Extract the [X, Y] coordinate from the center of the cell holding the provided text.  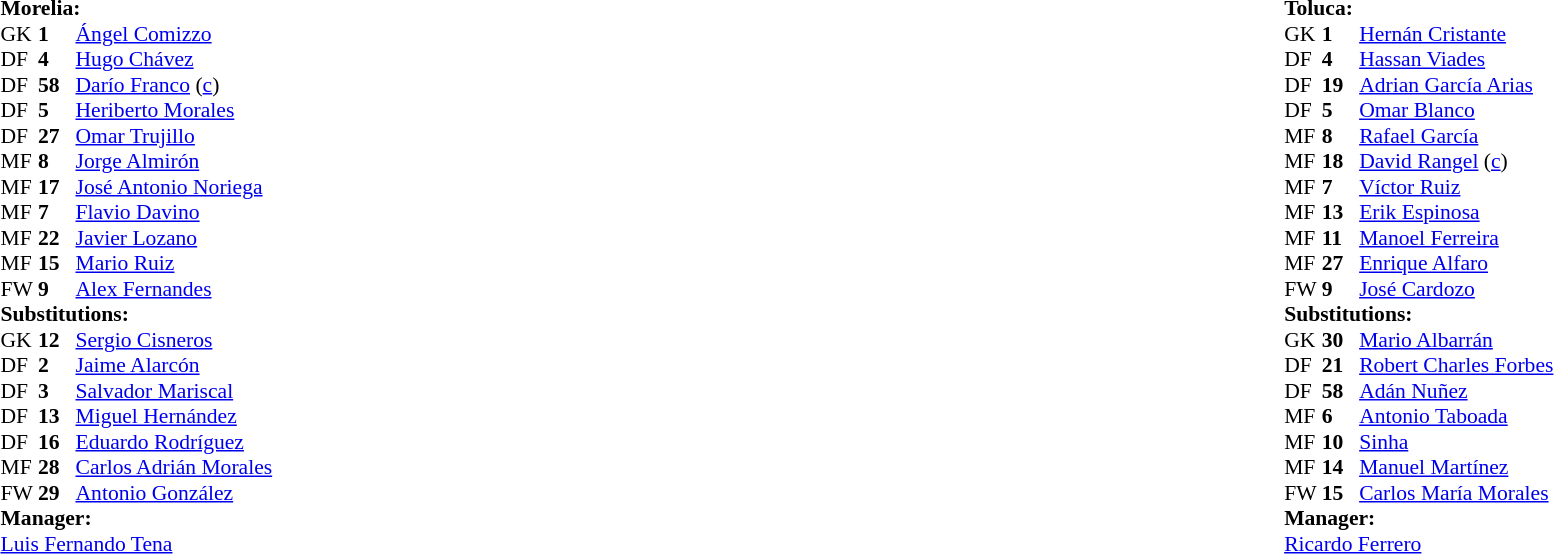
Hugo Chávez [174, 59]
Mario Ruiz [174, 263]
16 [57, 442]
3 [57, 391]
14 [1341, 467]
Sergio Cisneros [174, 340]
Jorge Almirón [174, 161]
Darío Franco (c) [174, 85]
Manoel Ferreira [1456, 238]
21 [1341, 365]
19 [1341, 85]
Salvador Mariscal [174, 391]
Miguel Hernández [174, 417]
Antonio González [174, 493]
Erik Espinosa [1456, 213]
Omar Blanco [1456, 111]
Hassan Viades [1456, 59]
Carlos Adrián Morales [174, 467]
11 [1341, 238]
Javier Lozano [174, 238]
Carlos María Morales [1456, 493]
Mario Albarrán [1456, 340]
17 [57, 187]
Alex Fernandes [174, 289]
Adán Nuñez [1456, 391]
10 [1341, 442]
Víctor Ruiz [1456, 187]
Hernán Cristante [1456, 34]
6 [1341, 417]
Manuel Martínez [1456, 467]
Robert Charles Forbes [1456, 365]
Sinha [1456, 442]
Flavio Davino [174, 213]
Antonio Taboada [1456, 417]
2 [57, 365]
David Rangel (c) [1456, 161]
José Cardozo [1456, 289]
Ángel Comizzo [174, 34]
Heriberto Morales [174, 111]
Jaime Alarcón [174, 365]
28 [57, 467]
29 [57, 493]
Adrian García Arias [1456, 85]
Eduardo Rodríguez [174, 442]
22 [57, 238]
Rafael García [1456, 136]
Enrique Alfaro [1456, 263]
José Antonio Noriega [174, 187]
18 [1341, 161]
12 [57, 340]
30 [1341, 340]
Omar Trujillo [174, 136]
